Return [X, Y] of the center of cell containing provided text 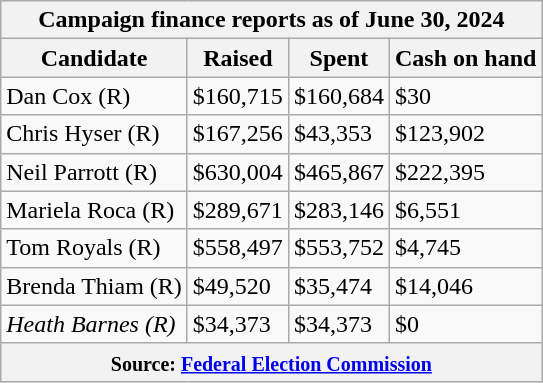
Tom Royals (R) [94, 248]
$4,745 [465, 248]
$49,520 [238, 286]
$0 [465, 324]
$289,671 [238, 210]
$30 [465, 96]
Spent [338, 58]
$465,867 [338, 172]
Heath Barnes (R) [94, 324]
$630,004 [238, 172]
Brenda Thiam (R) [94, 286]
$14,046 [465, 286]
Cash on hand [465, 58]
$558,497 [238, 248]
$167,256 [238, 134]
$222,395 [465, 172]
$35,474 [338, 286]
$160,684 [338, 96]
Chris Hyser (R) [94, 134]
Mariela Roca (R) [94, 210]
$6,551 [465, 210]
$553,752 [338, 248]
$123,902 [465, 134]
$283,146 [338, 210]
Dan Cox (R) [94, 96]
Neil Parrott (R) [94, 172]
Campaign finance reports as of June 30, 2024 [272, 20]
$160,715 [238, 96]
Source: Federal Election Commission [272, 362]
Candidate [94, 58]
$43,353 [338, 134]
Raised [238, 58]
